Identify which cell holds the provided text, then report its [X, Y] central coordinate. 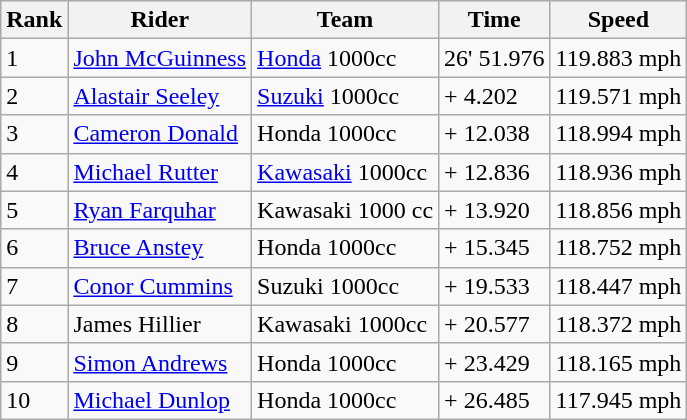
2 [34, 96]
Simon Andrews [160, 362]
Michael Rutter [160, 172]
1 [34, 58]
26' 51.976 [494, 58]
+ 19.533 [494, 286]
Rank [34, 20]
118.165 mph [618, 362]
118.994 mph [618, 134]
+ 13.920 [494, 210]
Cameron Donald [160, 134]
Rider [160, 20]
Alastair Seeley [160, 96]
+ 12.836 [494, 172]
Time [494, 20]
9 [34, 362]
119.571 mph [618, 96]
Kawasaki 1000 cc [346, 210]
+ 4.202 [494, 96]
3 [34, 134]
5 [34, 210]
Ryan Farquhar [160, 210]
118.856 mph [618, 210]
+ 23.429 [494, 362]
Bruce Anstey [160, 248]
Michael Dunlop [160, 400]
James Hillier [160, 324]
4 [34, 172]
Conor Cummins [160, 286]
118.752 mph [618, 248]
+ 15.345 [494, 248]
Speed [618, 20]
6 [34, 248]
+ 12.038 [494, 134]
8 [34, 324]
John McGuinness [160, 58]
118.936 mph [618, 172]
118.447 mph [618, 286]
119.883 mph [618, 58]
118.372 mph [618, 324]
Team [346, 20]
10 [34, 400]
117.945 mph [618, 400]
+ 26.485 [494, 400]
+ 20.577 [494, 324]
7 [34, 286]
